Extract the [x, y] coordinate from the center of the cell holding the provided text.  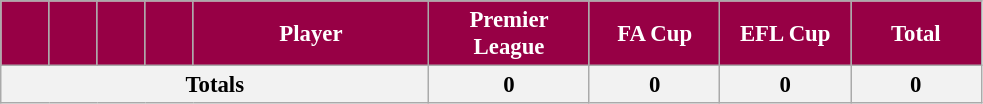
FA Cup [654, 34]
Total [916, 34]
Premier League [510, 34]
Totals [215, 85]
EFL Cup [786, 34]
Player [311, 34]
